Capture the cell that displays the provided text and extract its [X, Y] central coordinate. 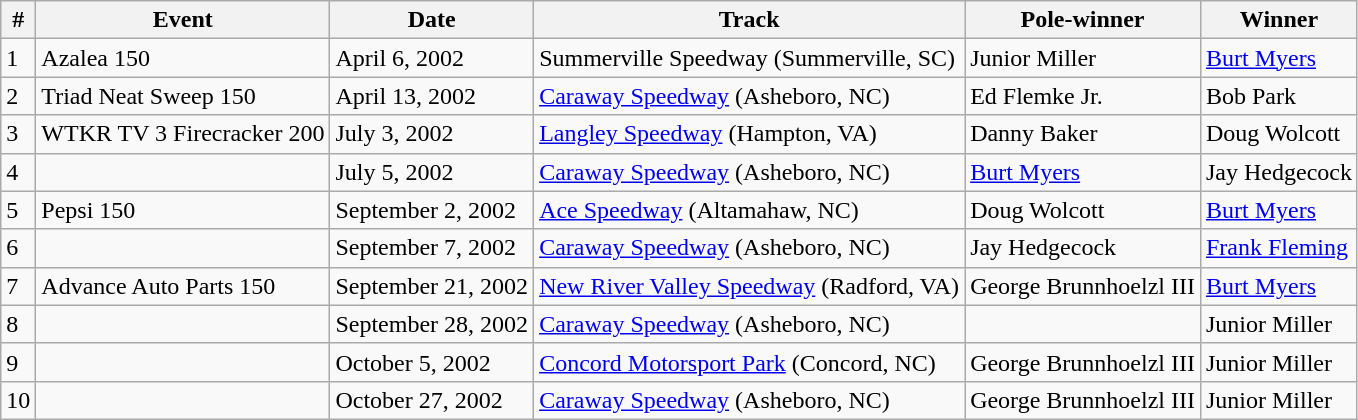
5 [18, 210]
1 [18, 58]
Triad Neat Sweep 150 [183, 96]
April 13, 2002 [432, 96]
# [18, 20]
Track [750, 20]
October 5, 2002 [432, 362]
Event [183, 20]
September 28, 2002 [432, 324]
September 2, 2002 [432, 210]
Concord Motorsport Park (Concord, NC) [750, 362]
10 [18, 400]
8 [18, 324]
Summerville Speedway (Summerville, SC) [750, 58]
Pole-winner [1083, 20]
6 [18, 248]
Ed Flemke Jr. [1083, 96]
New River Valley Speedway (Radford, VA) [750, 286]
WTKR TV 3 Firecracker 200 [183, 134]
7 [18, 286]
Advance Auto Parts 150 [183, 286]
September 7, 2002 [432, 248]
Winner [1278, 20]
Bob Park [1278, 96]
3 [18, 134]
2 [18, 96]
4 [18, 172]
Azalea 150 [183, 58]
Frank Fleming [1278, 248]
Langley Speedway (Hampton, VA) [750, 134]
Danny Baker [1083, 134]
April 6, 2002 [432, 58]
Ace Speedway (Altamahaw, NC) [750, 210]
July 3, 2002 [432, 134]
9 [18, 362]
September 21, 2002 [432, 286]
Date [432, 20]
Pepsi 150 [183, 210]
October 27, 2002 [432, 400]
July 5, 2002 [432, 172]
